Scan for the cell matching the given text and deliver its [x, y] coordinate at center. 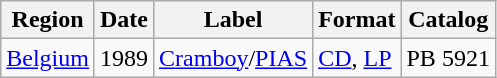
PB 5921 [448, 58]
Catalog [448, 20]
Region [48, 20]
Date [124, 20]
CD, LP [357, 58]
Label [234, 20]
Cramboy/PIAS [234, 58]
Format [357, 20]
1989 [124, 58]
Belgium [48, 58]
